From the cell containing the given text, extract its center point as [X, Y] coordinate. 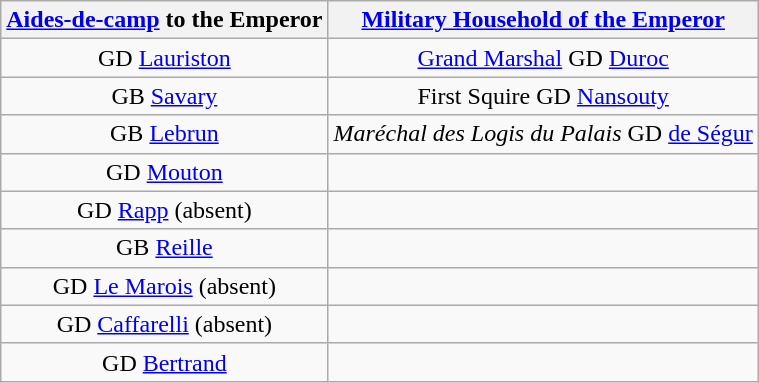
GD Bertrand [164, 362]
GD Mouton [164, 172]
First Squire GD Nansouty [543, 96]
Aides-de-camp to the Emperor [164, 20]
Military Household of the Emperor [543, 20]
GD Rapp (absent) [164, 210]
GD Lauriston [164, 58]
Maréchal des Logis du Palais GD de Ségur [543, 134]
GB Lebrun [164, 134]
GB Reille [164, 248]
Grand Marshal GD Duroc [543, 58]
GD Caffarelli (absent) [164, 324]
GB Savary [164, 96]
GD Le Marois (absent) [164, 286]
